Provide the (X, Y) coordinate of the cell's center where the given text is located.  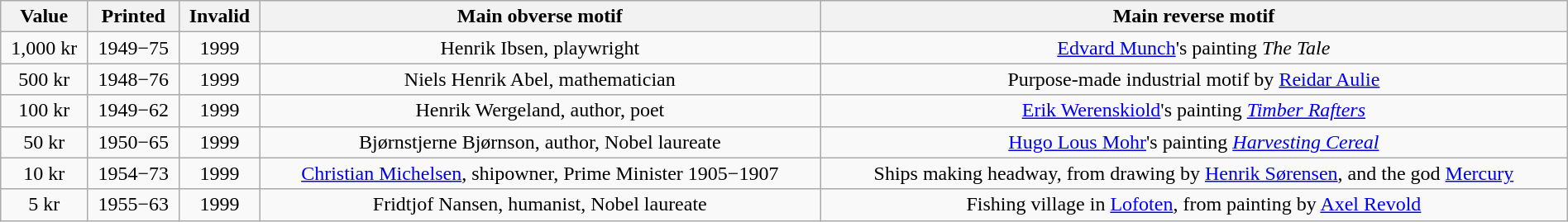
1950−65 (134, 142)
Hugo Lous Mohr's painting Harvesting Cereal (1194, 142)
Edvard Munch's painting The Tale (1194, 48)
Invalid (220, 17)
1949−75 (134, 48)
1955−63 (134, 205)
1948−76 (134, 79)
100 kr (45, 111)
Niels Henrik Abel, mathematician (539, 79)
50 kr (45, 142)
10 kr (45, 173)
Henrik Ibsen, playwright (539, 48)
5 kr (45, 205)
1949−62 (134, 111)
Main obverse motif (539, 17)
Christian Michelsen, shipowner, Prime Minister 1905−1907 (539, 173)
Erik Werenskiold's painting Timber Rafters (1194, 111)
Henrik Wergeland, author, poet (539, 111)
Bjørnstjerne Bjørnson, author, Nobel laureate (539, 142)
1954−73 (134, 173)
Fridtjof Nansen, humanist, Nobel laureate (539, 205)
Main reverse motif (1194, 17)
500 kr (45, 79)
Purpose-made industrial motif by Reidar Aulie (1194, 79)
Printed (134, 17)
Value (45, 17)
1,000 kr (45, 48)
Ships making headway, from drawing by Henrik Sørensen, and the god Mercury (1194, 173)
Fishing village in Lofoten, from painting by Axel Revold (1194, 205)
